Scan for the cell matching the given text and deliver its [X, Y] coordinate at center. 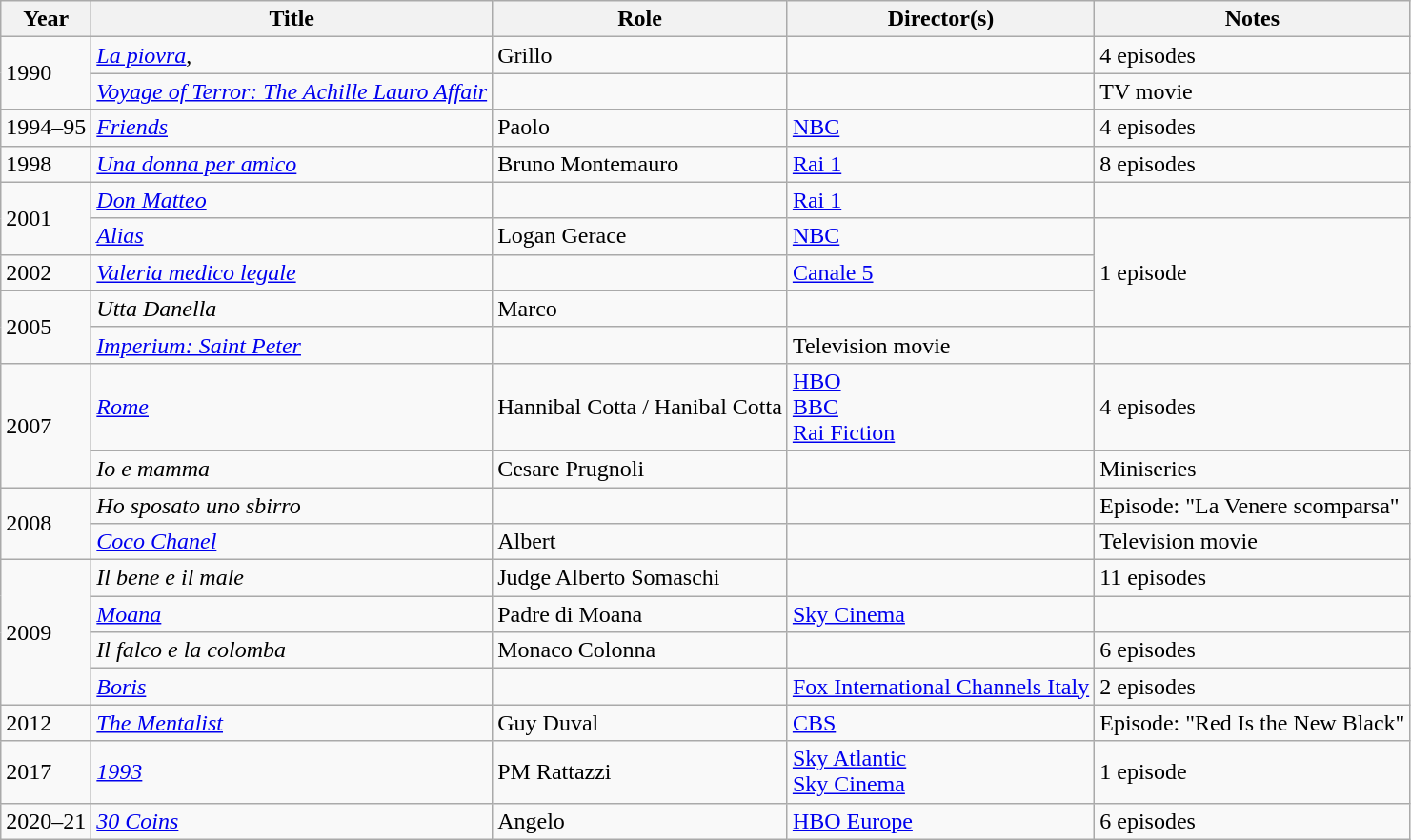
2009 [46, 632]
Monaco Colonna [640, 650]
Una donna per amico [292, 164]
Logan Gerace [640, 236]
CBS [940, 723]
2008 [46, 524]
Cesare Prugnoli [640, 469]
Episode: "Red Is the New Black" [1252, 723]
2005 [46, 327]
1993 [292, 771]
PM Rattazzi [640, 771]
11 episodes [1252, 578]
Utta Danella [292, 309]
Coco Chanel [292, 542]
Guy Duval [640, 723]
1994–95 [46, 128]
Albert [640, 542]
2002 [46, 272]
Role [640, 19]
The Mentalist [292, 723]
Director(s) [940, 19]
Bruno Montemauro [640, 164]
Grillo [640, 55]
1990 [46, 73]
Sky Cinema [940, 614]
Moana [292, 614]
Marco [640, 309]
Valeria medico legale [292, 272]
2 episodes [1252, 687]
Ho sposato uno sbirro [292, 506]
Rome [292, 407]
2020–21 [46, 821]
La piovra, [292, 55]
Voyage of Terror: The Achille Lauro Affair [292, 91]
Year [46, 19]
Io e mamma [292, 469]
1998 [46, 164]
Angelo [640, 821]
2001 [46, 218]
Miniseries [1252, 469]
Friends [292, 128]
Judge Alberto Somaschi [640, 578]
Fox International Channels Italy [940, 687]
2012 [46, 723]
HBOBBCRai Fiction [940, 407]
Canale 5 [940, 272]
Hannibal Cotta / Hanibal Cotta [640, 407]
Il falco e la colomba [292, 650]
Sky AtlanticSky Cinema [940, 771]
2017 [46, 771]
Imperium: Saint Peter [292, 345]
Title [292, 19]
Il bene e il male [292, 578]
30 Coins [292, 821]
Padre di Moana [640, 614]
8 episodes [1252, 164]
Paolo [640, 128]
TV movie [1252, 91]
Notes [1252, 19]
Don Matteo [292, 200]
2007 [46, 425]
Boris [292, 687]
HBO Europe [940, 821]
Episode: "La Venere scomparsa" [1252, 506]
Alias [292, 236]
